For the text-containing cell, return its midpoint in [X, Y] coordinate format. 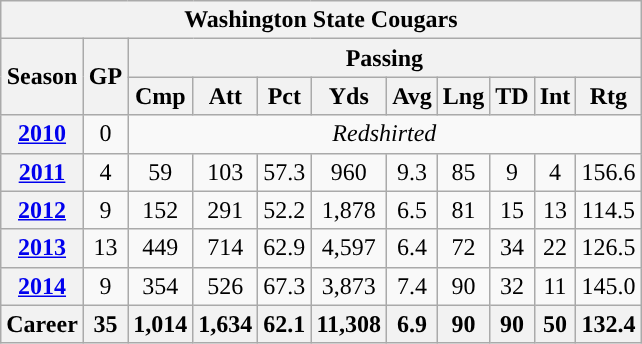
0 [105, 134]
7.4 [412, 286]
11 [555, 286]
50 [555, 324]
960 [349, 172]
Washington State Cougars [321, 20]
Season [42, 77]
22 [555, 248]
59 [160, 172]
6.5 [412, 210]
Rtg [608, 96]
57.3 [284, 172]
103 [226, 172]
Redshirted [384, 134]
2012 [42, 210]
67.3 [284, 286]
Passing [384, 58]
72 [463, 248]
1,878 [349, 210]
32 [512, 286]
152 [160, 210]
4,597 [349, 248]
52.2 [284, 210]
2013 [42, 248]
Att [226, 96]
Lng [463, 96]
35 [105, 324]
6.4 [412, 248]
714 [226, 248]
GP [105, 77]
526 [226, 286]
85 [463, 172]
81 [463, 210]
132.4 [608, 324]
1,634 [226, 324]
TD [512, 96]
3,873 [349, 286]
114.5 [608, 210]
2011 [42, 172]
6.9 [412, 324]
1,014 [160, 324]
291 [226, 210]
Int [555, 96]
Cmp [160, 96]
126.5 [608, 248]
2010 [42, 134]
Avg [412, 96]
Pct [284, 96]
9.3 [412, 172]
34 [512, 248]
449 [160, 248]
156.6 [608, 172]
62.9 [284, 248]
2014 [42, 286]
Yds [349, 96]
145.0 [608, 286]
62.1 [284, 324]
11,308 [349, 324]
Career [42, 324]
15 [512, 210]
354 [160, 286]
